Output the (x, y) coordinate of the center of the cell containing the given text.  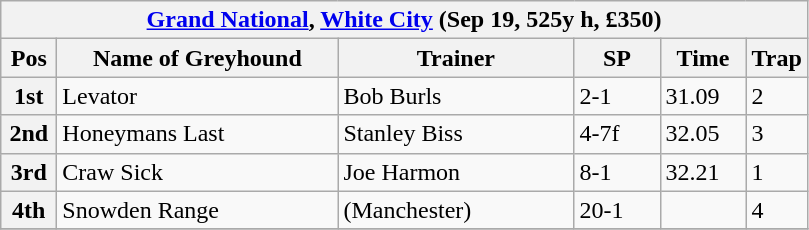
Grand National, White City (Sep 19, 525y h, £350) (404, 20)
31.09 (703, 96)
Stanley Biss (456, 134)
Snowden Range (198, 210)
1st (29, 96)
Craw Sick (198, 172)
Joe Harmon (456, 172)
Bob Burls (456, 96)
4 (776, 210)
2nd (29, 134)
Trainer (456, 58)
1 (776, 172)
2 (776, 96)
Trap (776, 58)
3rd (29, 172)
20-1 (617, 210)
SP (617, 58)
4th (29, 210)
4-7f (617, 134)
3 (776, 134)
Honeymans Last (198, 134)
Time (703, 58)
8-1 (617, 172)
Name of Greyhound (198, 58)
2-1 (617, 96)
Pos (29, 58)
(Manchester) (456, 210)
32.05 (703, 134)
32.21 (703, 172)
Levator (198, 96)
